Provide the [x, y] coordinate of the cell's center where the given text is located.  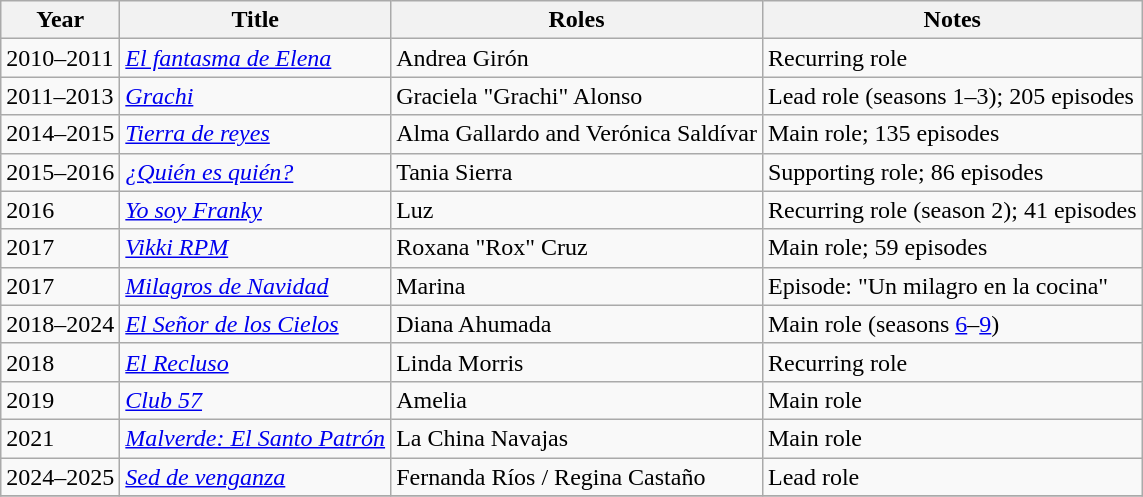
2019 [60, 400]
Main role; 135 episodes [952, 134]
Fernanda Ríos / Regina Castaño [577, 477]
El Recluso [256, 362]
Luz [577, 210]
El fantasma de Elena [256, 58]
2011–2013 [60, 96]
Sed de venganza [256, 477]
Lead role (seasons 1–3); 205 episodes [952, 96]
¿Quién es quién? [256, 172]
2021 [60, 438]
2024–2025 [60, 477]
2018–2024 [60, 324]
Supporting role; 86 episodes [952, 172]
Milagros de Navidad [256, 286]
Diana Ahumada [577, 324]
Roxana "Rox" Cruz [577, 248]
Club 57 [256, 400]
Main role; 59 episodes [952, 248]
Graciela "Grachi" Alonso [577, 96]
Amelia [577, 400]
Grachi [256, 96]
El Señor de los Cielos [256, 324]
Marina [577, 286]
Notes [952, 20]
La China Navajas [577, 438]
Episode: "Un milagro en la cocina" [952, 286]
2016 [60, 210]
Year [60, 20]
Main role (seasons 6–9) [952, 324]
Title [256, 20]
Linda Morris [577, 362]
Tania Sierra [577, 172]
Malverde: El Santo Patrón [256, 438]
Yo soy Franky [256, 210]
2015–2016 [60, 172]
Andrea Girón [577, 58]
Vikki RPM [256, 248]
Recurring role (season 2); 41 episodes [952, 210]
Roles [577, 20]
2014–2015 [60, 134]
Alma Gallardo and Verónica Saldívar [577, 134]
Lead role [952, 477]
Tierra de reyes [256, 134]
2018 [60, 362]
2010–2011 [60, 58]
